Extract the (x, y) coordinate from the center of the cell holding the provided text.  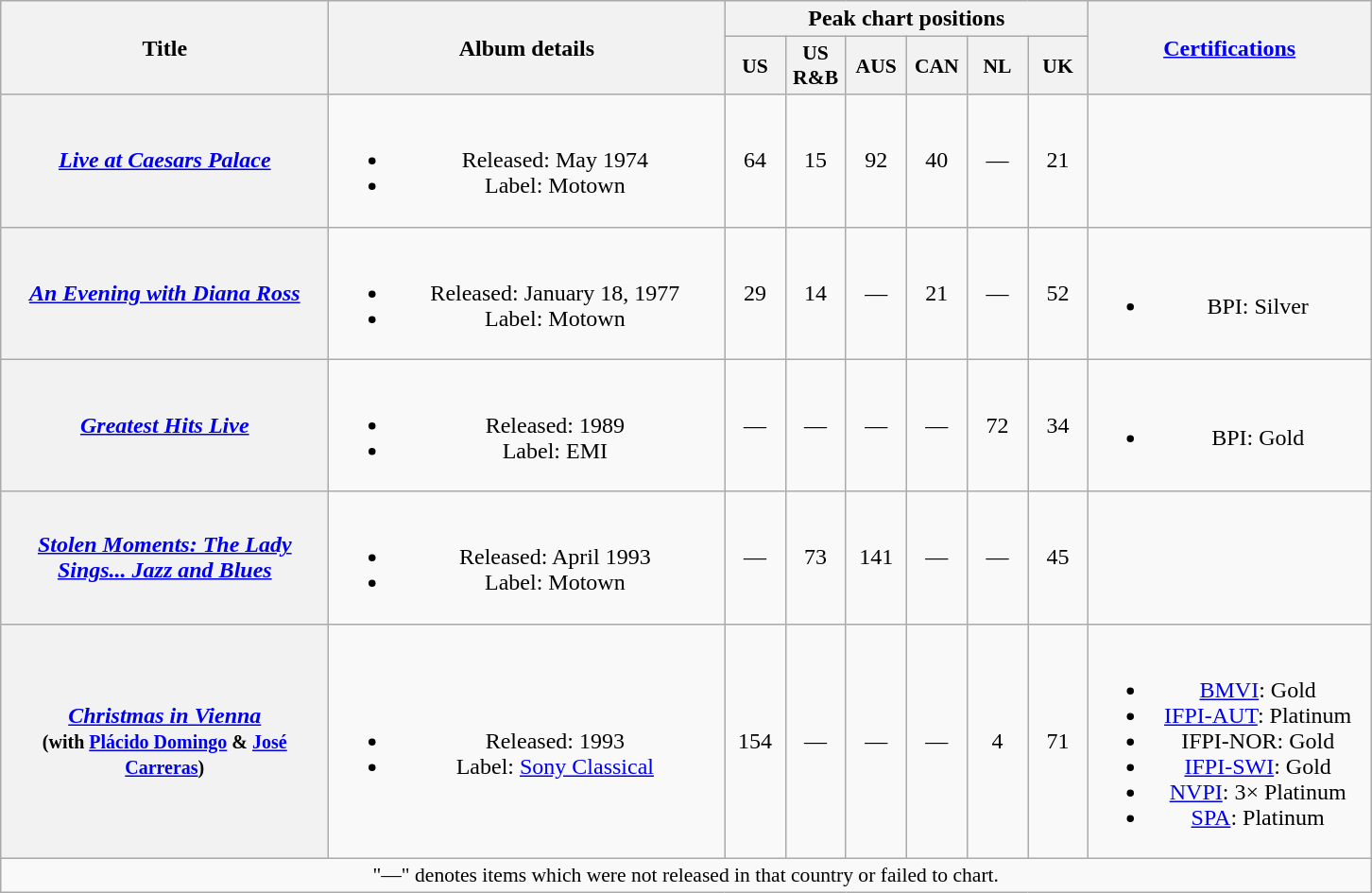
52 (1058, 293)
15 (815, 161)
AUS (876, 66)
72 (997, 425)
73 (815, 558)
BPI: Silver (1230, 293)
4 (997, 741)
Released: 1989Label: EMI (527, 425)
141 (876, 558)
USR&B (815, 66)
"—" denotes items which were not released in that country or failed to chart. (686, 875)
92 (876, 161)
Certifications (1230, 47)
29 (755, 293)
64 (755, 161)
14 (815, 293)
Released: April 1993Label: Motown (527, 558)
Live at Caesars Palace (164, 161)
Album details (527, 47)
Greatest Hits Live (164, 425)
40 (936, 161)
Title (164, 47)
45 (1058, 558)
34 (1058, 425)
NL (997, 66)
71 (1058, 741)
Released: January 18, 1977Label: Motown (527, 293)
BMVI: GoldIFPI-AUT: PlatinumIFPI-NOR: GoldIFPI-SWI: Gold NVPI: 3× PlatinumSPA: Platinum (1230, 741)
BPI: Gold (1230, 425)
Released: 1993Label: Sony Classical (527, 741)
An Evening with Diana Ross (164, 293)
CAN (936, 66)
Released: May 1974Label: Motown (527, 161)
Christmas in Vienna(with Plácido Domingo & José Carreras) (164, 741)
Stolen Moments: The Lady Sings... Jazz and Blues (164, 558)
US (755, 66)
154 (755, 741)
Peak chart positions (907, 19)
UK (1058, 66)
